Locate the cell with the specified text and output its (x, y) center coordinate. 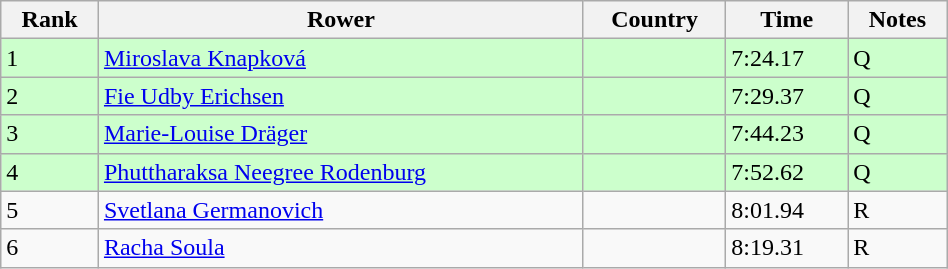
Fie Udby Erichsen (340, 96)
Miroslava Knapková (340, 58)
5 (50, 210)
Rower (340, 20)
Racha Soula (340, 248)
4 (50, 172)
Svetlana Germanovich (340, 210)
Country (654, 20)
7:24.17 (787, 58)
7:52.62 (787, 172)
Time (787, 20)
Rank (50, 20)
7:44.23 (787, 134)
1 (50, 58)
Notes (898, 20)
3 (50, 134)
8:01.94 (787, 210)
7:29.37 (787, 96)
Marie-Louise Dräger (340, 134)
2 (50, 96)
Phuttharaksa Neegree Rodenburg (340, 172)
8:19.31 (787, 248)
6 (50, 248)
